Return (X, Y) of the center of cell containing provided text 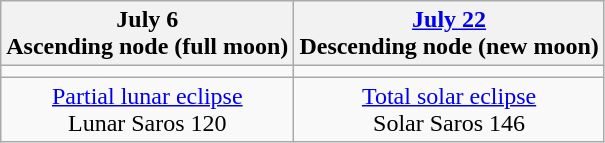
July 6Ascending node (full moon) (148, 34)
July 22Descending node (new moon) (449, 34)
Partial lunar eclipseLunar Saros 120 (148, 110)
Total solar eclipseSolar Saros 146 (449, 110)
